Identify which cell holds the provided text, then report its (x, y) central coordinate. 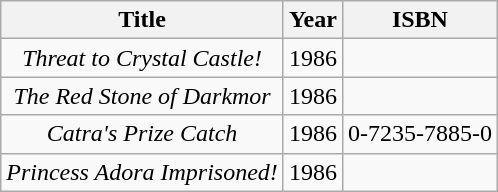
0-7235-7885-0 (420, 134)
Title (142, 20)
Princess Adora Imprisoned! (142, 172)
Year (312, 20)
The Red Stone of Darkmor (142, 96)
Catra's Prize Catch (142, 134)
ISBN (420, 20)
Threat to Crystal Castle! (142, 58)
